Output the (X, Y) coordinate of the center of the cell containing the given text.  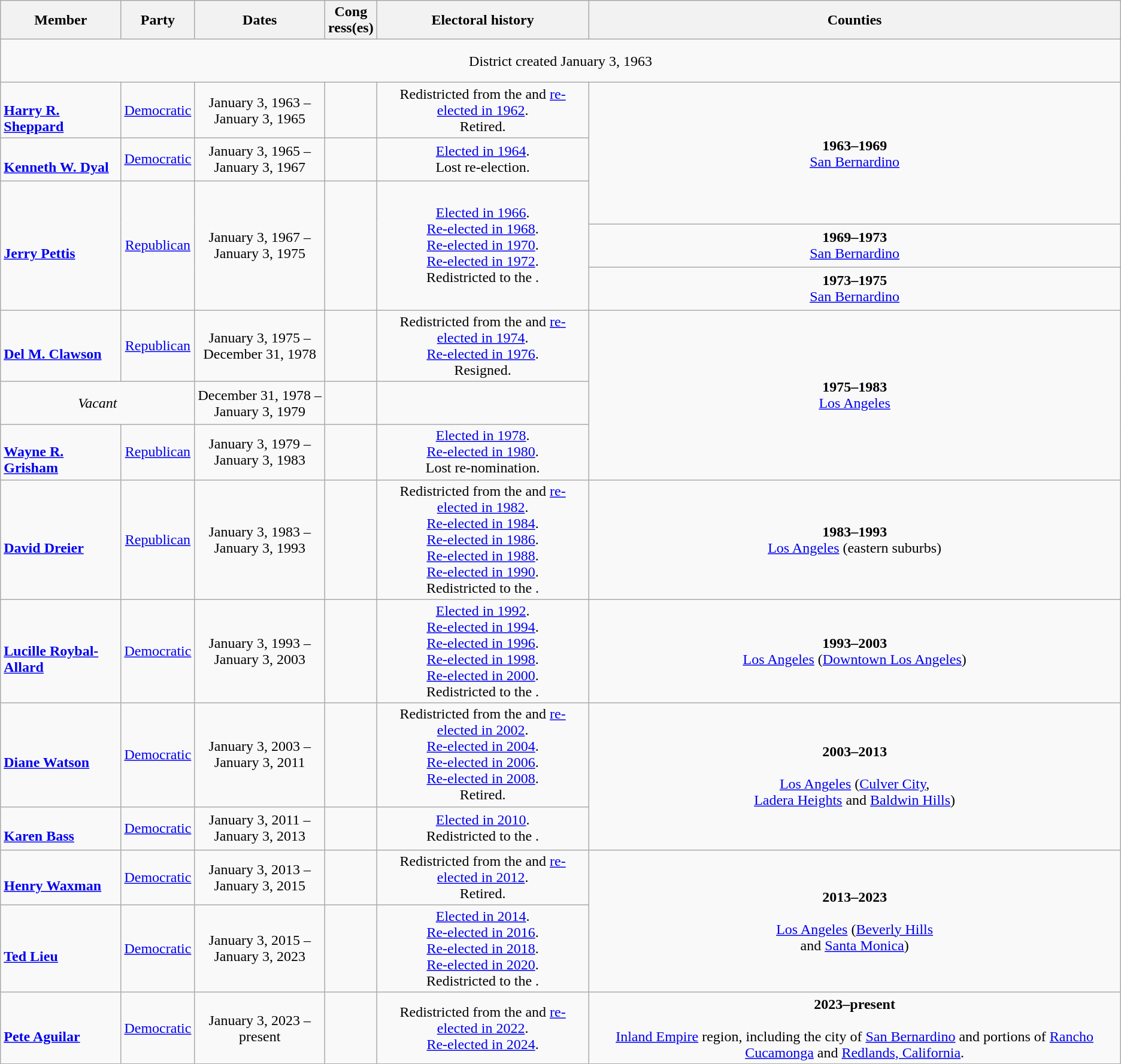
1969–1973San Bernardino (855, 245)
Member (61, 20)
January 3, 2015 –January 3, 2023 (260, 948)
David Dreier (61, 539)
Karen Bass (61, 828)
1993–2003Los Angeles (Downtown Los Angeles) (855, 651)
January 3, 1963 –January 3, 1965 (260, 110)
January 3, 2023 –present (260, 1027)
Redistricted from the and re-elected in 2012.Retired. (483, 877)
Elected in 1978.Re-elected in 1980.Lost re-nomination. (483, 452)
Del M. Clawson (61, 346)
January 3, 2013 –January 3, 2015 (260, 877)
Henry Waxman (61, 877)
Redistricted from the and re-elected in 1962.Retired. (483, 110)
January 3, 1975 –December 31, 1978 (260, 346)
Jerry Pettis (61, 245)
Vacant (98, 403)
Wayne R. Grisham (61, 452)
1983–1993Los Angeles (eastern suburbs) (855, 539)
Kenneth W. Dyal (61, 159)
2003–2013Los Angeles (Culver City, Ladera Heights and Baldwin Hills) (855, 776)
Redistricted from the and re-elected in 1974.Re-elected in 1976.Resigned. (483, 346)
Counties (855, 20)
Elected in 2010.Redistricted to the . (483, 828)
1973–1975San Bernardino (855, 289)
1975–1983Los Angeles (855, 395)
Elected in 1992.Re-elected in 1994.Re-elected in 1996.Re-elected in 1998.Re-elected in 2000.Redistricted to the . (483, 651)
Pete Aguilar (61, 1027)
Electoral history (483, 20)
January 3, 1993 –January 3, 2003 (260, 651)
Diane Watson (61, 754)
Lucille Roybal-Allard (61, 651)
2023–presentInland Empire region, including the city of San Bernardino and portions of Rancho Cucamonga and Redlands, California. (855, 1027)
January 3, 1979 –January 3, 1983 (260, 452)
January 3, 2003 –January 3, 2011 (260, 754)
January 3, 2011 –January 3, 2013 (260, 828)
Elected in 1966.Re-elected in 1968.Re-elected in 1970.Re-elected in 1972.Redistricted to the . (483, 245)
Elected in 2014.Re-elected in 2016.Re-elected in 2018.Re-elected in 2020.Redistricted to the . (483, 948)
2013–2023Los Angeles (Beverly Hillsand Santa Monica) (855, 921)
January 3, 1983 –January 3, 1993 (260, 539)
Harry R. Sheppard (61, 110)
Dates (260, 20)
Redistricted from the and re-elected in 2002.Re-elected in 2004.Re-elected in 2006.Re-elected in 2008.Retired. (483, 754)
Redistricted from the and re-elected in 1982.Re-elected in 1984.Re-elected in 1986.Re-elected in 1988.Re-elected in 1990.Redistricted to the . (483, 539)
Congress(es) (351, 20)
January 3, 1965 –January 3, 1967 (260, 159)
Ted Lieu (61, 948)
Redistricted from the and re-elected in 2022.Re-elected in 2024. (483, 1027)
District created January 3, 1963 (560, 61)
December 31, 1978 –January 3, 1979 (260, 403)
Elected in 1964.Lost re-election. (483, 159)
January 3, 1967 –January 3, 1975 (260, 245)
Party (158, 20)
1963–1969San Bernardino (855, 153)
